From the cell containing the given text, extract its center point as [X, Y] coordinate. 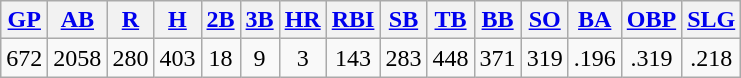
SB [404, 20]
GP [24, 20]
18 [220, 58]
H [178, 20]
HR [302, 20]
AB [78, 20]
.196 [594, 58]
RBI [353, 20]
280 [130, 58]
.218 [712, 58]
9 [260, 58]
TB [450, 20]
OBP [651, 20]
.319 [651, 58]
2058 [78, 58]
SO [544, 20]
BB [498, 20]
448 [450, 58]
BA [594, 20]
319 [544, 58]
2B [220, 20]
672 [24, 58]
3 [302, 58]
403 [178, 58]
283 [404, 58]
143 [353, 58]
R [130, 20]
SLG [712, 20]
371 [498, 58]
3B [260, 20]
